Search for the cell housing the specified text and yield its (X, Y) center coordinate. 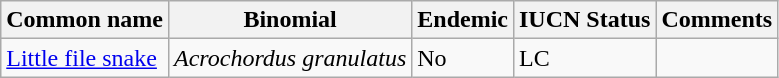
Common name (85, 20)
Binomial (290, 20)
No (463, 58)
Endemic (463, 20)
Acrochordus granulatus (290, 58)
LC (584, 58)
Little file snake (85, 58)
Comments (717, 20)
IUCN Status (584, 20)
